Provide the [X, Y] coordinate of the cell's center where the given text is located.  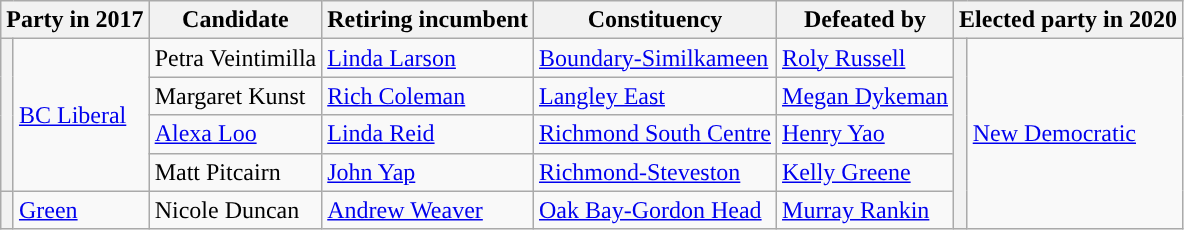
Henry Yao [866, 134]
Matt Pitcairn [236, 172]
Richmond-Steveston [654, 172]
Langley East [654, 96]
Alexa Loo [236, 134]
Rich Coleman [428, 96]
Defeated by [866, 20]
Petra Veintimilla [236, 58]
John Yap [428, 172]
Roly Russell [866, 58]
Elected party in 2020 [1068, 20]
Margaret Kunst [236, 96]
Andrew Weaver [428, 210]
Green [81, 210]
Kelly Greene [866, 172]
Linda Larson [428, 58]
BC Liberal [81, 115]
Nicole Duncan [236, 210]
Retiring incumbent [428, 20]
Richmond South Centre [654, 134]
Constituency [654, 20]
Boundary-Similkameen [654, 58]
Murray Rankin [866, 210]
Oak Bay-Gordon Head [654, 210]
Candidate [236, 20]
New Democratic [1074, 134]
Linda Reid [428, 134]
Party in 2017 [75, 20]
Megan Dykeman [866, 96]
